Detect which cell encompasses the target text, then output its (x, y) center coordinate. 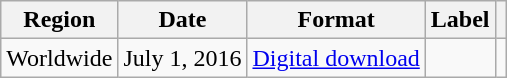
Region (60, 20)
Worldwide (60, 58)
Digital download (336, 58)
Label (460, 20)
Format (336, 20)
July 1, 2016 (182, 58)
Date (182, 20)
